Return the (X, Y) coordinate for the center point of the cell that contains the specified text.  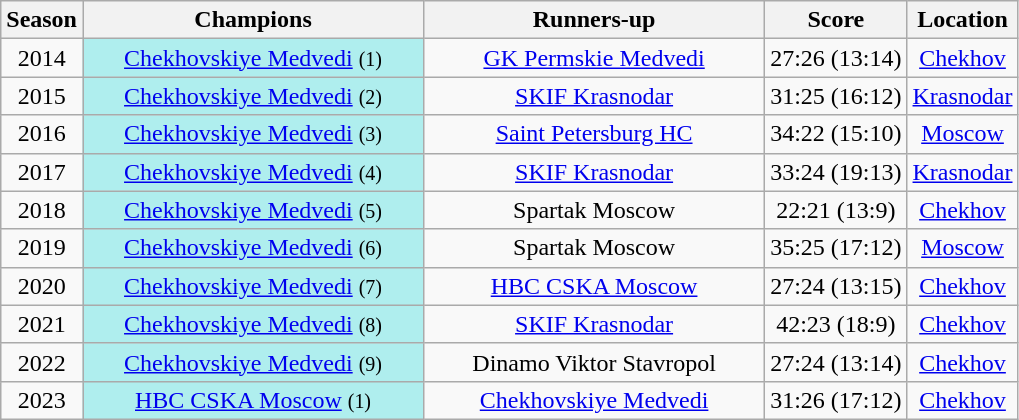
HBC CSKA Moscow (1) (252, 400)
2021 (42, 324)
Champions (252, 20)
33:24 (19:13) (836, 172)
2022 (42, 362)
27:26 (13:14) (836, 58)
Score (836, 20)
Saint Petersburg HC (594, 134)
Chekhovskiye Medvedi (1) (252, 58)
Chekhovskiye Medvedi (5) (252, 210)
2020 (42, 286)
Location (962, 20)
Chekhovskiye Medvedi (6) (252, 248)
2019 (42, 248)
Chekhovskiye Medvedi (9) (252, 362)
2023 (42, 400)
2016 (42, 134)
Chekhovskiye Medvedi (2) (252, 96)
Chekhovskiye Medvedi (594, 400)
42:23 (18:9) (836, 324)
2017 (42, 172)
Season (42, 20)
31:25 (16:12) (836, 96)
Chekhovskiye Medvedi (4) (252, 172)
27:24 (13:14) (836, 362)
Chekhovskiye Medvedi (7) (252, 286)
35:25 (17:12) (836, 248)
2018 (42, 210)
Runners-up (594, 20)
27:24 (13:15) (836, 286)
GK Permskie Medvedi (594, 58)
2014 (42, 58)
22:21 (13:9) (836, 210)
Chekhovskiye Medvedi (3) (252, 134)
Dinamo Viktor Stavropol (594, 362)
HBC CSKA Moscow (594, 286)
31:26 (17:12) (836, 400)
Chekhovskiye Medvedi (8) (252, 324)
2015 (42, 96)
34:22 (15:10) (836, 134)
